Capture the cell that displays the provided text and extract its [X, Y] central coordinate. 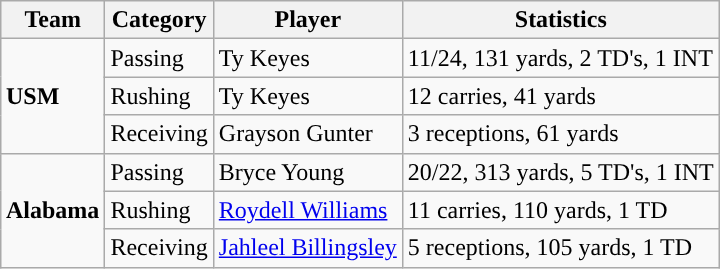
5 receptions, 105 yards, 1 TD [560, 248]
Player [308, 20]
3 receptions, 61 yards [560, 134]
20/22, 313 yards, 5 TD's, 1 INT [560, 172]
Category [159, 20]
USM [52, 96]
Bryce Young [308, 172]
Roydell Williams [308, 210]
11/24, 131 yards, 2 TD's, 1 INT [560, 58]
12 carries, 41 yards [560, 96]
Jahleel Billingsley [308, 248]
Team [52, 20]
Grayson Gunter [308, 134]
Statistics [560, 20]
Alabama [52, 210]
11 carries, 110 yards, 1 TD [560, 210]
